Detect which cell encompasses the target text, then output its [x, y] center coordinate. 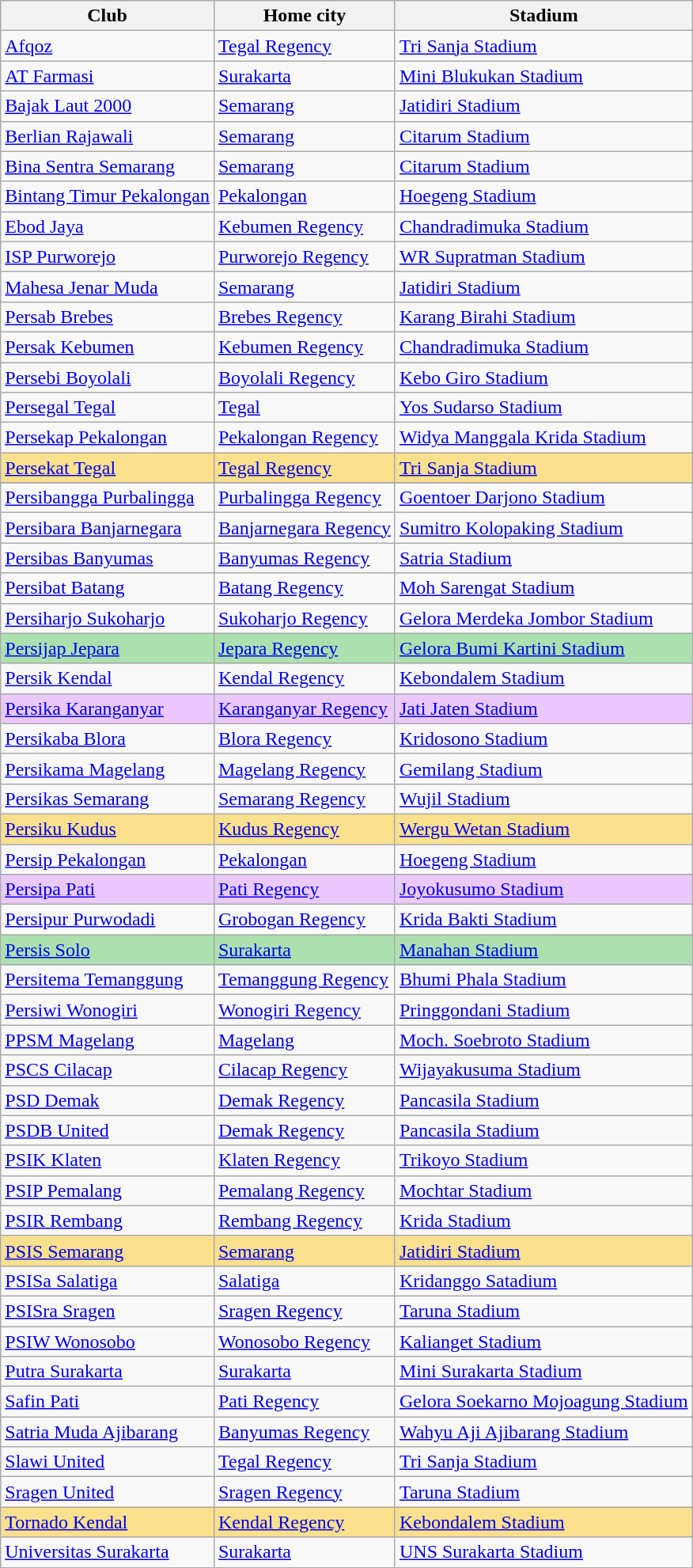
Brebes Regency [304, 317]
UNS Surakarta Stadium [543, 1552]
Goentoer Darjono Stadium [543, 498]
Tornado Kendal [108, 1522]
Persegal Tegal [108, 408]
Persibara Banjarnegara [108, 528]
Kridanggo Satadium [543, 1281]
ISP Purworejo [108, 256]
Klaten Regency [304, 1160]
Bina Sentra Semarang [108, 166]
Sukoharjo Regency [304, 618]
Jepara Regency [304, 648]
Persikama Magelang [108, 769]
Kridosono Stadium [543, 738]
Persijap Jepara [108, 648]
Persiharjo Sukoharjo [108, 618]
PSCS Cilacap [108, 1070]
Semarang Regency [304, 799]
Persak Kebumen [108, 347]
Persekat Tegal [108, 468]
Universitas Surakarta [108, 1552]
Persipa Pati [108, 890]
Moch. Soebroto Stadium [543, 1040]
Trikoyo Stadium [543, 1160]
PSISra Sragen [108, 1311]
Karanganyar Regency [304, 708]
Purbalingga Regency [304, 498]
Home city [304, 16]
Tegal [304, 408]
PSISa Salatiga [108, 1281]
Ebod Jaya [108, 226]
Persip Pekalongan [108, 859]
Kalianget Stadium [543, 1342]
Bajak Laut 2000 [108, 106]
Boyolali Regency [304, 378]
Persikaba Blora [108, 738]
Gelora Soekarno Mojoagung Stadium [543, 1402]
Krida Bakti Stadium [543, 920]
Sragen United [108, 1492]
Magelang Regency [304, 769]
Salatiga [304, 1281]
Mini Surakarta Stadium [543, 1372]
Mahesa Jenar Muda [108, 287]
Batang Regency [304, 588]
PSIP Pemalang [108, 1190]
PPSM Magelang [108, 1040]
Safin Pati [108, 1402]
Krida Stadium [543, 1221]
Banjarnegara Regency [304, 528]
Persibas Banyumas [108, 558]
Club [108, 16]
Gemilang Stadium [543, 769]
Wujil Stadium [543, 799]
Temanggung Regency [304, 980]
Persiku Kudus [108, 829]
PSIK Klaten [108, 1160]
Persik Kendal [108, 678]
PSD Demak [108, 1100]
Persis Solo [108, 950]
Persibangga Purbalingga [108, 498]
Kebo Giro Stadium [543, 378]
Persiwi Wonogiri [108, 1010]
Slawi United [108, 1462]
Widya Manggala Krida Stadium [543, 438]
Persitema Temanggung [108, 980]
Wergu Wetan Stadium [543, 829]
Karang Birahi Stadium [543, 317]
Purworejo Regency [304, 256]
WR Supratman Stadium [543, 256]
Satria Stadium [543, 558]
Mochtar Stadium [543, 1190]
Sumitro Kolopaking Stadium [543, 528]
Gelora Bumi Kartini Stadium [543, 648]
Stadium [543, 16]
Persikas Semarang [108, 799]
Afqoz [108, 46]
Persipur Purwodadi [108, 920]
PSIS Semarang [108, 1251]
PSDB United [108, 1130]
Putra Surakarta [108, 1372]
Yos Sudarso Stadium [543, 408]
Pekalongan Regency [304, 438]
Wahyu Aji Ajibarang Stadium [543, 1432]
Rembang Regency [304, 1221]
Pemalang Regency [304, 1190]
Gelora Merdeka Jombor Stadium [543, 618]
PSIW Wonosobo [108, 1342]
Persab Brebes [108, 317]
Joyokusumo Stadium [543, 890]
Kudus Regency [304, 829]
AT Farmasi [108, 76]
Pringgondani Stadium [543, 1010]
Wijayakusuma Stadium [543, 1070]
Persebi Boyolali [108, 378]
Bintang Timur Pekalongan [108, 196]
Blora Regency [304, 738]
Satria Muda Ajibarang [108, 1432]
Mini Blukukan Stadium [543, 76]
Berlian Rajawali [108, 136]
Bhumi Phala Stadium [543, 980]
Grobogan Regency [304, 920]
Cilacap Regency [304, 1070]
Magelang [304, 1040]
Moh Sarengat Stadium [543, 588]
Manahan Stadium [543, 950]
Persekap Pekalongan [108, 438]
Persika Karanganyar [108, 708]
PSIR Rembang [108, 1221]
Wonogiri Regency [304, 1010]
Persibat Batang [108, 588]
Jati Jaten Stadium [543, 708]
Wonosobo Regency [304, 1342]
